Detect which cell encompasses the target text, then output its [X, Y] center coordinate. 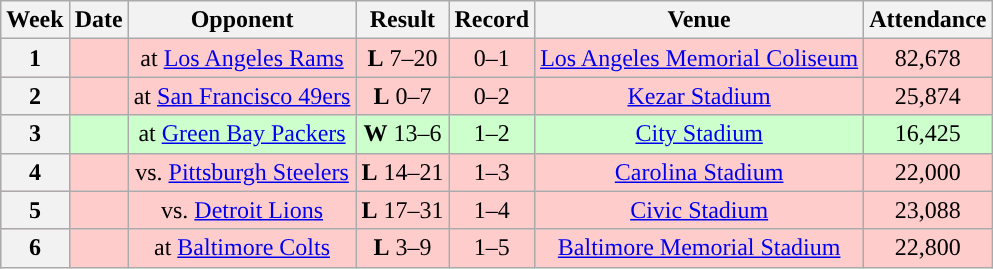
1 [35, 58]
1–5 [492, 248]
25,874 [928, 96]
Week [35, 20]
Opponent [242, 20]
4 [35, 172]
Result [402, 20]
1–3 [492, 172]
Baltimore Memorial Stadium [700, 248]
at Los Angeles Rams [242, 58]
vs. Pittsburgh Steelers [242, 172]
L 7–20 [402, 58]
Carolina Stadium [700, 172]
0–2 [492, 96]
Kezar Stadium [700, 96]
22,000 [928, 172]
3 [35, 134]
2 [35, 96]
5 [35, 210]
Attendance [928, 20]
vs. Detroit Lions [242, 210]
22,800 [928, 248]
Venue [700, 20]
0–1 [492, 58]
Date [98, 20]
L 3–9 [402, 248]
L 17–31 [402, 210]
Los Angeles Memorial Coliseum [700, 58]
1–4 [492, 210]
Civic Stadium [700, 210]
at San Francisco 49ers [242, 96]
Record [492, 20]
L 0–7 [402, 96]
W 13–6 [402, 134]
82,678 [928, 58]
16,425 [928, 134]
L 14–21 [402, 172]
City Stadium [700, 134]
at Green Bay Packers [242, 134]
23,088 [928, 210]
at Baltimore Colts [242, 248]
6 [35, 248]
1–2 [492, 134]
